Find where the given text appears and provide that cell's center as (x, y) coordinate. 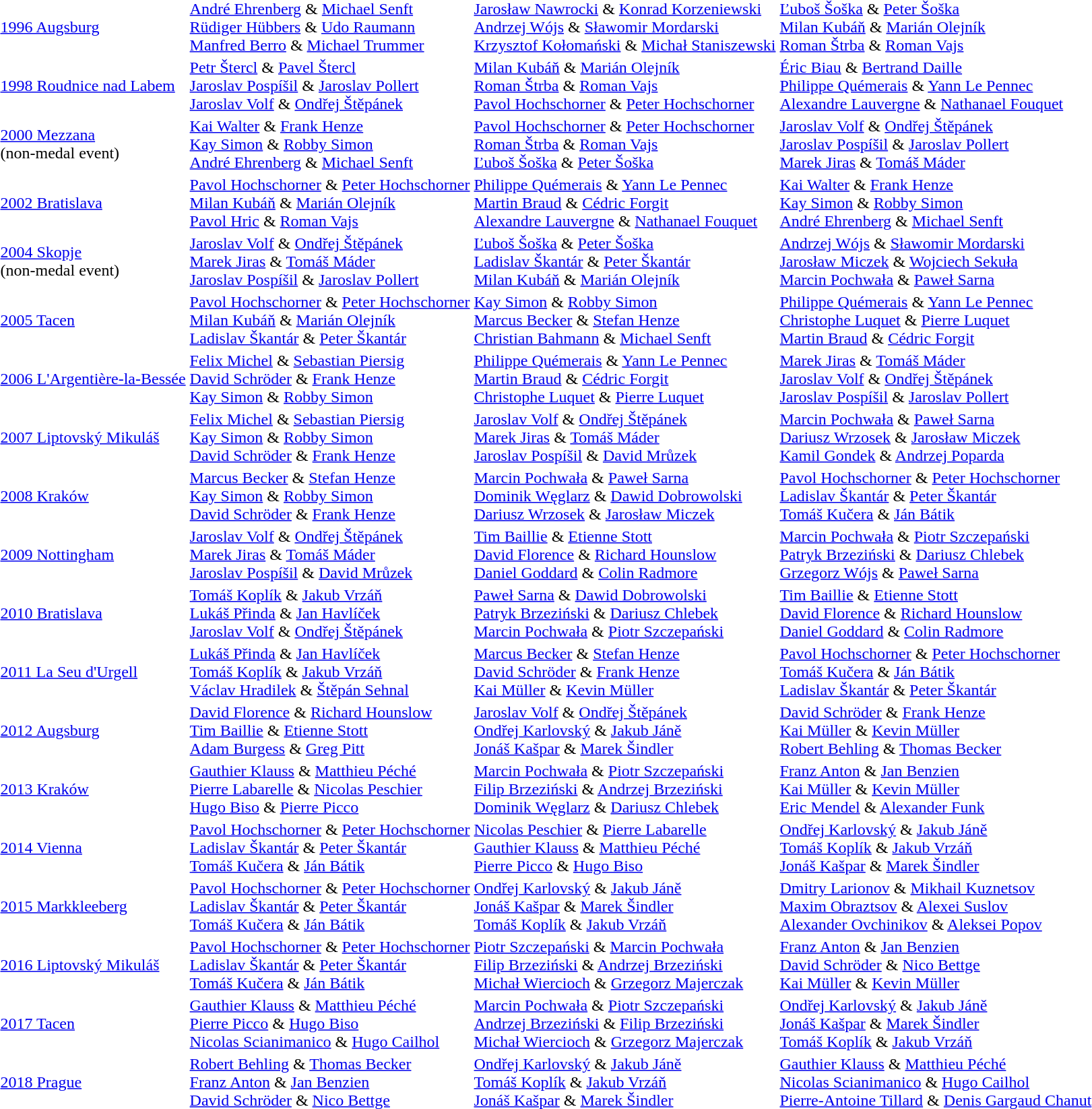
Pavol Hochschorner & Peter HochschornerMilan Kubáň & Marián OlejníkPavol Hric & Roman Vajs (330, 203)
Paweł Sarna & Dawid DobrowolskiPatryk Brzeziński & Dariusz ChlebekMarcin Pochwała & Piotr Szczepański (625, 613)
Philippe Quémerais & Yann Le PennecMartin Braud & Cédric ForgitAlexandre Lauvergne & Nathanael Fouquet (625, 203)
Tomáš Koplík & Jakub VrzáňLukáš Přinda & Jan HavlíčekJaroslav Volf & Ondřej Štěpánek (330, 613)
Ondřej Karlovský & Jakub JáněJonáš Kašpar & Marek ŠindlerTomáš Koplík & Jakub Vrzáň (625, 906)
Marcin Pochwała & Piotr SzczepańskiAndrzej Brzeziński & Filip BrzezińskiMichał Wiercioch & Grzegorz Majerczak (625, 1023)
Marcin Pochwała & Piotr SzczepańskiFilip Brzeziński & Andrzej BrzezińskiDominik Węglarz & Dariusz Chlebek (625, 789)
Pavol Hochschorner & Peter HochschornerRoman Štrba & Roman VajsĽuboš Šoška & Peter Šoška (625, 144)
Felix Michel & Sebastian PiersigKay Simon & Robby SimonDavid Schröder & Frank Henze (330, 437)
Tim Baillie & Etienne StottDavid Florence & Richard HounslowDaniel Goddard & Colin Radmore (625, 554)
Kai Walter & Frank HenzeKay Simon & Robby SimonAndré Ehrenberg & Michael Senft (330, 144)
Marcus Becker & Stefan HenzeKay Simon & Robby SimonDavid Schröder & Frank Henze (330, 496)
Jaroslav Volf & Ondřej ŠtěpánekMarek Jiras & Tomáš MáderJaroslav Pospíšil & Jaroslav Pollert (330, 261)
Philippe Quémerais & Yann Le PennecMartin Braud & Cédric ForgitChristophe Luquet & Pierre Luquet (625, 379)
Pavol Hochschorner & Peter HochschornerMilan Kubáň & Marián OlejníkLadislav Škantár & Peter Škantár (330, 320)
Jaroslav Volf & Ondřej ŠtěpánekOndřej Karlovský & Jakub JáněJonáš Kašpar & Marek Šindler (625, 730)
Petr Štercl & Pavel ŠterclJaroslav Pospíšil & Jaroslav PollertJaroslav Volf & Ondřej Štěpánek (330, 86)
Gauthier Klauss & Matthieu PéchéPierre Labarelle & Nicolas PeschierHugo Biso & Pierre Picco (330, 789)
Gauthier Klauss & Matthieu PéchéPierre Picco & Hugo BisoNicolas Scianimanico & Hugo Cailhol (330, 1023)
Piotr Szczepański & Marcin PochwałaFilip Brzeziński & Andrzej BrzezińskiMichał Wiercioch & Grzegorz Majerczak (625, 965)
Nicolas Peschier & Pierre LabarelleGauthier Klauss & Matthieu PéchéPierre Picco & Hugo Biso (625, 848)
David Florence & Richard HounslowTim Baillie & Etienne StottAdam Burgess & Greg Pitt (330, 730)
Ľuboš Šoška & Peter ŠoškaLadislav Škantár & Peter ŠkantárMilan Kubáň & Marián Olejník (625, 261)
Lukáš Přinda & Jan HavlíčekTomáš Koplík & Jakub VrzáňVáclav Hradilek & Štěpán Sehnal (330, 672)
Marcus Becker & Stefan HenzeDavid Schröder & Frank HenzeKai Müller & Kevin Müller (625, 672)
Kay Simon & Robby SimonMarcus Becker & Stefan HenzeChristian Bahmann & Michael Senft (625, 320)
Milan Kubáň & Marián OlejníkRoman Štrba & Roman VajsPavol Hochschorner & Peter Hochschorner (625, 86)
Felix Michel & Sebastian PiersigDavid Schröder & Frank HenzeKay Simon & Robby Simon (330, 379)
Marcin Pochwała & Paweł SarnaDominik Węglarz & Dawid DobrowolskiDariusz Wrzosek & Jarosław Miczek (625, 496)
